Search for the cell housing the specified text and yield its [X, Y] center coordinate. 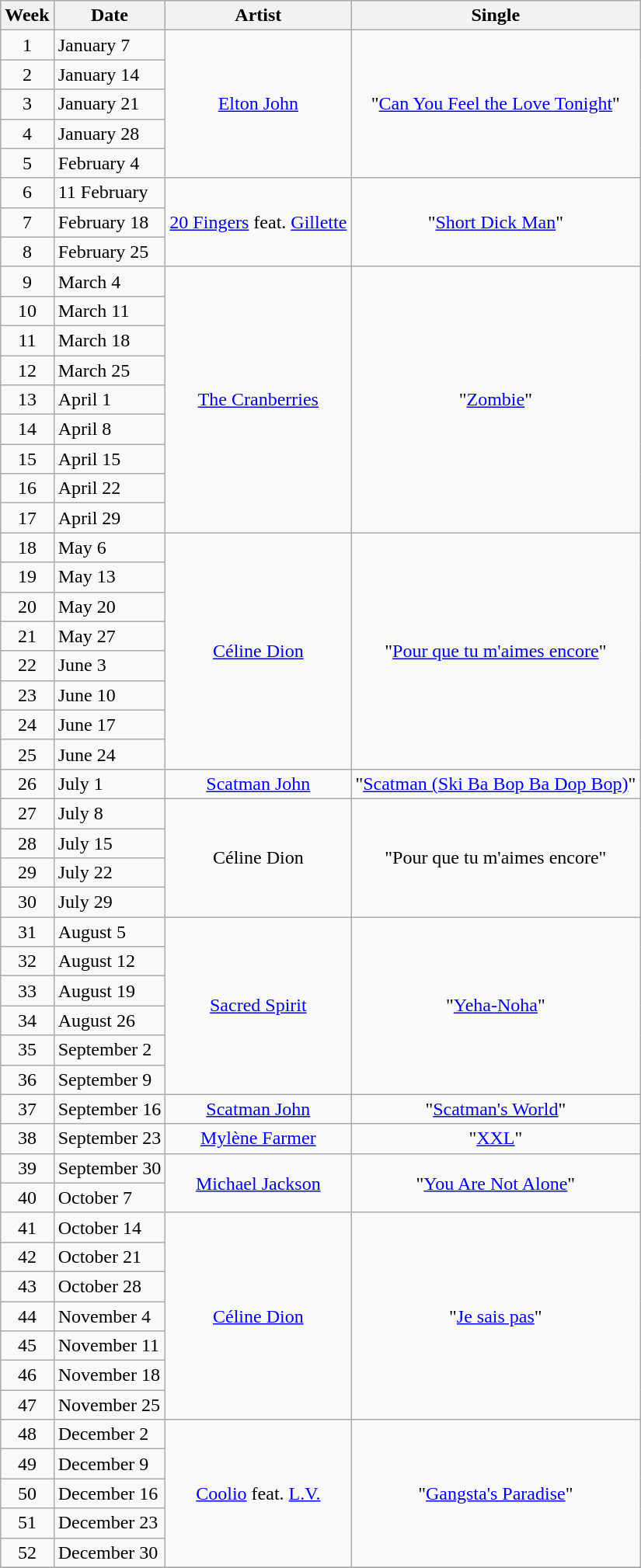
June 3 [110, 666]
"Can You Feel the Love Tonight" [496, 104]
October 28 [110, 1286]
April 1 [110, 400]
June 24 [110, 754]
September 30 [110, 1168]
30 [27, 902]
August 12 [110, 961]
March 25 [110, 370]
16 [27, 488]
20 [27, 607]
12 [27, 370]
24 [27, 725]
April 29 [110, 518]
Artist [258, 16]
35 [27, 1050]
18 [27, 548]
July 1 [110, 784]
46 [27, 1375]
July 29 [110, 902]
7 [27, 222]
The Cranberries [258, 399]
"Scatman's World" [496, 1109]
"Short Dick Man" [496, 222]
44 [27, 1316]
"XXL" [496, 1139]
November 4 [110, 1316]
May 6 [110, 548]
"Scatman (Ski Ba Bop Ba Dop Bop)" [496, 784]
29 [27, 873]
October 14 [110, 1227]
21 [27, 636]
August 5 [110, 932]
Coolio feat. L.V. [258, 1493]
March 11 [110, 311]
41 [27, 1227]
Single [496, 16]
33 [27, 991]
10 [27, 311]
9 [27, 281]
July 15 [110, 843]
September 16 [110, 1109]
September 23 [110, 1139]
July 22 [110, 873]
25 [27, 754]
2 [27, 75]
February 18 [110, 222]
50 [27, 1493]
July 8 [110, 813]
December 9 [110, 1464]
"Gangsta's Paradise" [496, 1493]
June 17 [110, 725]
May 13 [110, 577]
"Yeha-Noha" [496, 1006]
6 [27, 193]
April 8 [110, 429]
February 4 [110, 163]
26 [27, 784]
49 [27, 1464]
December 2 [110, 1434]
Sacred Spirit [258, 1006]
37 [27, 1109]
1 [27, 45]
8 [27, 252]
47 [27, 1405]
November 11 [110, 1346]
5 [27, 163]
3 [27, 104]
17 [27, 518]
14 [27, 429]
October 21 [110, 1257]
19 [27, 577]
February 25 [110, 252]
August 26 [110, 1020]
March 4 [110, 281]
15 [27, 459]
20 Fingers feat. Gillette [258, 222]
48 [27, 1434]
September 2 [110, 1050]
22 [27, 666]
52 [27, 1552]
34 [27, 1020]
November 25 [110, 1405]
4 [27, 134]
40 [27, 1198]
Elton John [258, 104]
27 [27, 813]
11 [27, 340]
January 14 [110, 75]
April 15 [110, 459]
32 [27, 961]
December 16 [110, 1493]
September 9 [110, 1080]
43 [27, 1286]
January 21 [110, 104]
31 [27, 932]
39 [27, 1168]
51 [27, 1523]
Michael Jackson [258, 1183]
42 [27, 1257]
36 [27, 1080]
Date [110, 16]
13 [27, 400]
28 [27, 843]
December 30 [110, 1552]
"Je sais pas" [496, 1316]
March 18 [110, 340]
December 23 [110, 1523]
April 22 [110, 488]
May 27 [110, 636]
May 20 [110, 607]
38 [27, 1139]
Mylène Farmer [258, 1139]
August 19 [110, 991]
23 [27, 695]
45 [27, 1346]
January 7 [110, 45]
October 7 [110, 1198]
June 10 [110, 695]
11 February [110, 193]
"You Are Not Alone" [496, 1183]
January 28 [110, 134]
Week [27, 16]
"Zombie" [496, 399]
November 18 [110, 1375]
